Return (X, Y) of the center of cell containing provided text 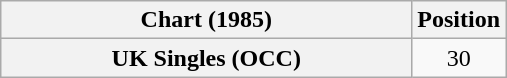
Chart (1985) (206, 20)
Position (459, 20)
30 (459, 58)
UK Singles (OCC) (206, 58)
